Extract the [X, Y] coordinate from the center of the cell holding the provided text.  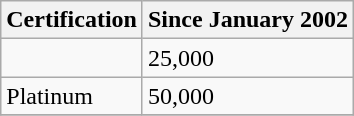
50,000 [248, 96]
Platinum [72, 96]
Certification [72, 20]
25,000 [248, 58]
Since January 2002 [248, 20]
